Scan for the cell matching the given text and deliver its (X, Y) coordinate at center. 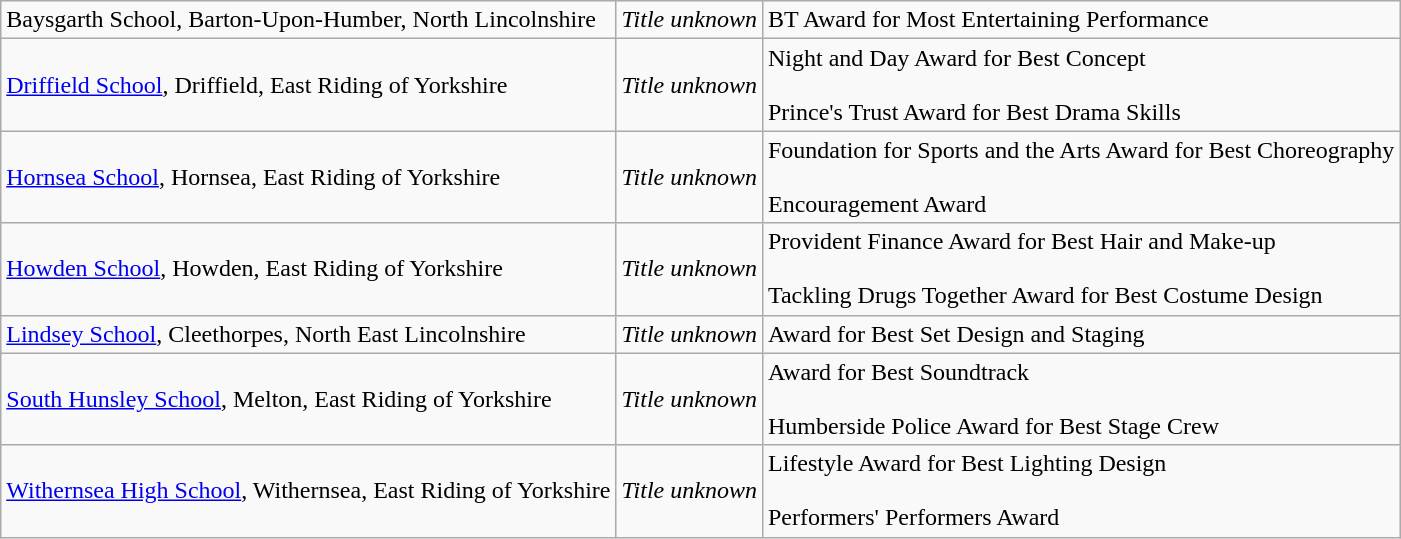
South Hunsley School, Melton, East Riding of Yorkshire (308, 399)
Night and Day Award for Best ConceptPrince's Trust Award for Best Drama Skills (1080, 85)
Award for Best SoundtrackHumberside Police Award for Best Stage Crew (1080, 399)
Award for Best Set Design and Staging (1080, 334)
Howden School, Howden, East Riding of Yorkshire (308, 269)
Withernsea High School, Withernsea, East Riding of Yorkshire (308, 491)
Foundation for Sports and the Arts Award for Best ChoreographyEncouragement Award (1080, 177)
Lifestyle Award for Best Lighting DesignPerformers' Performers Award (1080, 491)
Provident Finance Award for Best Hair and Make-upTackling Drugs Together Award for Best Costume Design (1080, 269)
Baysgarth School, Barton-Upon-Humber, North Lincolnshire (308, 20)
Lindsey School, Cleethorpes, North East Lincolnshire (308, 334)
Driffield School, Driffield, East Riding of Yorkshire (308, 85)
BT Award for Most Entertaining Performance (1080, 20)
Hornsea School, Hornsea, East Riding of Yorkshire (308, 177)
